Provide the [x, y] coordinate of the cell's center where the given text is located.  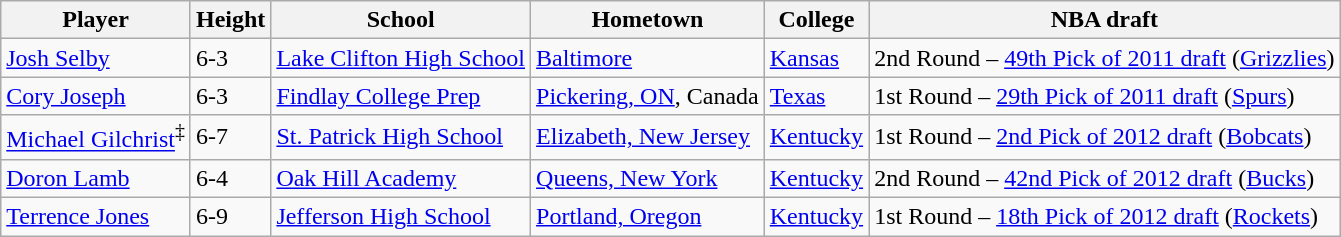
Josh Selby [96, 58]
Terrence Jones [96, 217]
6-4 [230, 178]
NBA draft [1104, 20]
6-9 [230, 217]
Oak Hill Academy [401, 178]
Texas [816, 96]
Doron Lamb [96, 178]
Baltimore [648, 58]
1st Round – 2nd Pick of 2012 draft (Bobcats) [1104, 138]
School [401, 20]
Kansas [816, 58]
6-7 [230, 138]
2nd Round – 49th Pick of 2011 draft (Grizzlies) [1104, 58]
Lake Clifton High School [401, 58]
Findlay College Prep [401, 96]
Portland, Oregon [648, 217]
Queens, New York [648, 178]
Michael Gilchrist‡ [96, 138]
St. Patrick High School [401, 138]
Player [96, 20]
Jefferson High School [401, 217]
1st Round – 29th Pick of 2011 draft (Spurs) [1104, 96]
Elizabeth, New Jersey [648, 138]
Pickering, ON, Canada [648, 96]
Height [230, 20]
2nd Round – 42nd Pick of 2012 draft (Bucks) [1104, 178]
Cory Joseph [96, 96]
Hometown [648, 20]
1st Round – 18th Pick of 2012 draft (Rockets) [1104, 217]
College [816, 20]
